Identify which cell holds the provided text, then report its [X, Y] central coordinate. 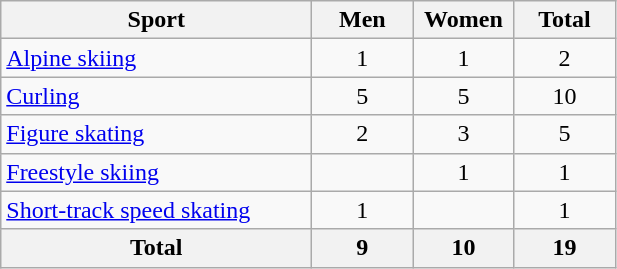
19 [564, 248]
Curling [156, 96]
3 [464, 134]
Figure skating [156, 134]
Alpine skiing [156, 58]
Short-track speed skating [156, 210]
Freestyle skiing [156, 172]
Women [464, 20]
9 [362, 248]
Men [362, 20]
Sport [156, 20]
